Scan for the cell matching the given text and deliver its (x, y) coordinate at center. 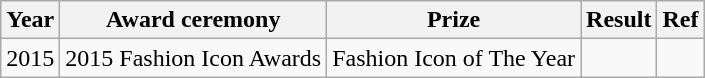
Fashion Icon of The Year (454, 58)
Ref (680, 20)
Prize (454, 20)
Award ceremony (194, 20)
Year (30, 20)
2015 (30, 58)
Result (619, 20)
2015 Fashion Icon Awards (194, 58)
